Output the (X, Y) coordinate of the center of the cell containing the given text.  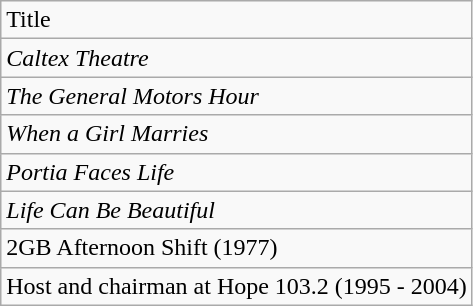
When a Girl Marries (237, 134)
Host and chairman at Hope 103.2 (1995 - 2004) (237, 286)
Portia Faces Life (237, 172)
Life Can Be Beautiful (237, 210)
The General Motors Hour (237, 96)
Caltex Theatre (237, 58)
2GB Afternoon Shift (1977) (237, 248)
Title (237, 20)
